Scan for the cell matching the given text and deliver its [x, y] coordinate at center. 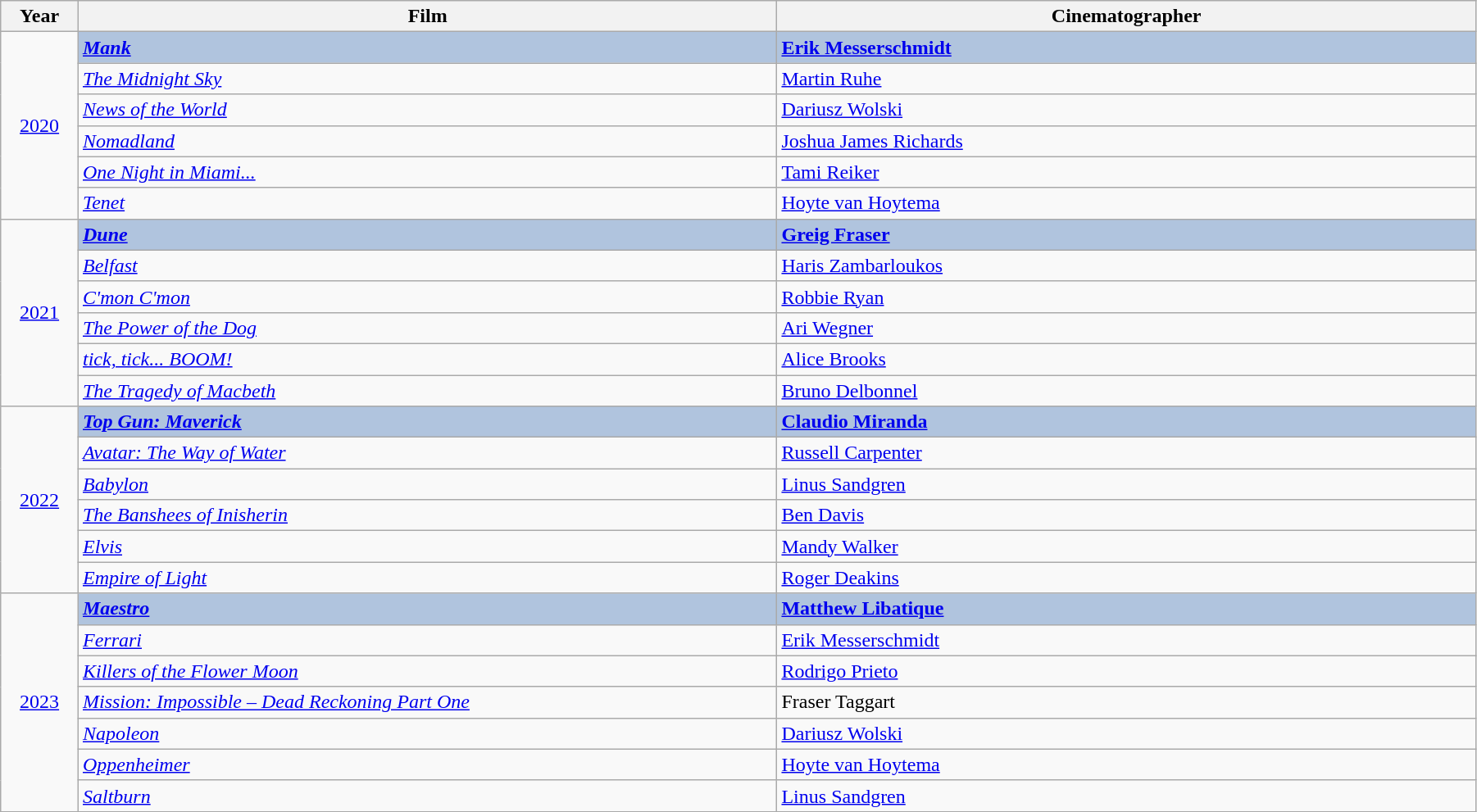
C'mon C'mon [427, 297]
Haris Zambarloukos [1126, 265]
Top Gun: Maverick [427, 422]
Oppenheimer [427, 764]
Rodrigo Prieto [1126, 671]
Elvis [427, 547]
2021 [39, 312]
Roger Deakins [1126, 578]
Babylon [427, 484]
Saltburn [427, 796]
Film [427, 16]
Avatar: The Way of Water [427, 453]
The Power of the Dog [427, 328]
Tami Reiker [1126, 172]
Mandy Walker [1126, 547]
2023 [39, 702]
Killers of the Flower Moon [427, 671]
Dune [427, 234]
Fraser Taggart [1126, 702]
Nomadland [427, 141]
The Midnight Sky [427, 79]
Ferrari [427, 640]
Empire of Light [427, 578]
2022 [39, 500]
Belfast [427, 265]
One Night in Miami... [427, 172]
Napoleon [427, 733]
2020 [39, 125]
Joshua James Richards [1126, 141]
Ari Wegner [1126, 328]
Robbie Ryan [1126, 297]
Greig Fraser [1126, 234]
Maestro [427, 609]
Ben Davis [1126, 515]
Bruno Delbonnel [1126, 391]
Alice Brooks [1126, 359]
Tenet [427, 203]
Matthew Libatique [1126, 609]
Cinematographer [1126, 16]
tick, tick... BOOM! [427, 359]
News of the World [427, 110]
The Banshees of Inisherin [427, 515]
Claudio Miranda [1126, 422]
Martin Ruhe [1126, 79]
Mission: Impossible – Dead Reckoning Part One [427, 702]
Russell Carpenter [1126, 453]
Year [39, 16]
Mank [427, 48]
The Tragedy of Macbeth [427, 391]
